Detect which cell encompasses the target text, then output its [x, y] center coordinate. 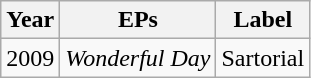
EPs [138, 20]
2009 [30, 58]
Wonderful Day [138, 58]
Year [30, 20]
Sartorial [263, 58]
Label [263, 20]
